Determine the (x, y) coordinate at the center of the cell enclosing the given text.  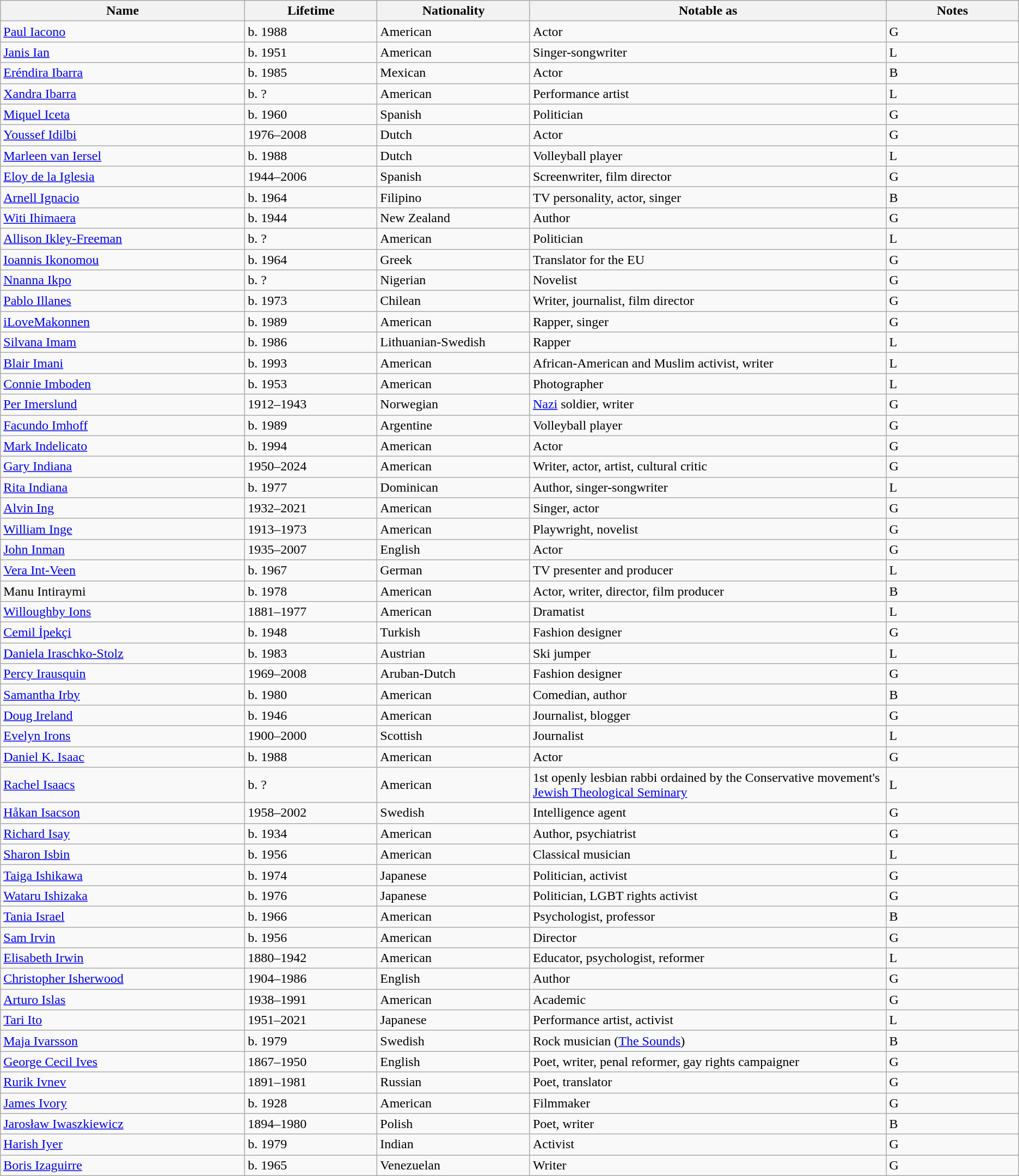
Wataru Ishizaka (123, 896)
Screenwriter, film director (708, 176)
b. 1978 (311, 591)
Boris Izaguirre (123, 1165)
Harish Iyer (123, 1144)
Rurik Ivnev (123, 1082)
b. 1928 (311, 1103)
1880–1942 (311, 958)
Writer, journalist, film director (708, 301)
Håkan Isacson (123, 813)
Politician, activist (708, 875)
Psychologist, professor (708, 916)
Pablo Illanes (123, 301)
1950–2024 (311, 467)
Richard Isay (123, 834)
Blair Imani (123, 363)
b. 1951 (311, 52)
b. 1994 (311, 446)
Tari Ito (123, 1020)
Manu Intiraymi (123, 591)
Actor, writer, director, film producer (708, 591)
Singer-songwriter (708, 52)
Turkish (454, 633)
Academic (708, 1000)
1881–1977 (311, 612)
Janis Ian (123, 52)
Vera Int-Veen (123, 570)
1912–1943 (311, 405)
1976–2008 (311, 135)
Author, singer-songwriter (708, 487)
Dominican (454, 487)
b. 1944 (311, 218)
Ski jumper (708, 653)
Novelist (708, 280)
Tania Israel (123, 916)
Doug Ireland (123, 715)
Classical musician (708, 854)
Eloy de la Iglesia (123, 176)
1894–1980 (311, 1124)
Ioannis Ikonomou (123, 260)
Daniel K. Isaac (123, 757)
Filmmaker (708, 1103)
Singer, actor (708, 508)
Nigerian (454, 280)
TV presenter and producer (708, 570)
b. 1960 (311, 114)
Connie Imboden (123, 384)
Performance artist (708, 94)
Name (123, 11)
Allison Ikley-Freeman (123, 238)
b. 1985 (311, 73)
Translator for the EU (708, 260)
James Ivory (123, 1103)
1944–2006 (311, 176)
Indian (454, 1144)
Aruban-Dutch (454, 674)
1932–2021 (311, 508)
Eréndira Ibarra (123, 73)
Maja Ivarsson (123, 1041)
1904–1986 (311, 979)
Activist (708, 1144)
b. 1973 (311, 301)
b. 1948 (311, 633)
Intelligence agent (708, 813)
Poet, writer (708, 1124)
German (454, 570)
Journalist, blogger (708, 715)
Mark Indelicato (123, 446)
b. 1965 (311, 1165)
b. 1983 (311, 653)
b. 1980 (311, 695)
Poet, translator (708, 1082)
Director (708, 937)
Youssef Idilbi (123, 135)
Alvin Ing (123, 508)
1867–1950 (311, 1062)
Facundo Imhoff (123, 425)
Samantha Irby (123, 695)
b. 1966 (311, 916)
Christopher Isherwood (123, 979)
Xandra Ibarra (123, 94)
1900–2000 (311, 736)
Marleen van Iersel (123, 156)
Notable as (708, 11)
Politician, LGBT rights activist (708, 896)
Poet, writer, penal reformer, gay rights campaigner (708, 1062)
Paul Iacono (123, 32)
Notes (953, 11)
b. 1934 (311, 834)
Filipino (454, 197)
Norwegian (454, 405)
Rachel Isaacs (123, 785)
Rita Indiana (123, 487)
Nazi soldier, writer (708, 405)
Austrian (454, 653)
Lifetime (311, 11)
Comedian, author (708, 695)
Russian (454, 1082)
Witi Ihimaera (123, 218)
Mexican (454, 73)
Rapper (708, 342)
African-American and Muslim activist, writer (708, 363)
Taiga Ishikawa (123, 875)
Polish (454, 1124)
Venezuelan (454, 1165)
Evelyn Irons (123, 736)
George Cecil Ives (123, 1062)
b. 1986 (311, 342)
Arturo Islas (123, 1000)
TV personality, actor, singer (708, 197)
Writer, actor, artist, cultural critic (708, 467)
b. 1976 (311, 896)
Photographer (708, 384)
Educator, psychologist, reformer (708, 958)
Miquel Iceta (123, 114)
1st openly lesbian rabbi ordained by the Conservative movement's Jewish Theological Seminary (708, 785)
1891–1981 (311, 1082)
Author, psychiatrist (708, 834)
Sharon Isbin (123, 854)
b. 1946 (311, 715)
Journalist (708, 736)
iLoveMakonnen (123, 322)
John Inman (123, 549)
b. 1953 (311, 384)
Greek (454, 260)
Performance artist, activist (708, 1020)
Daniela Iraschko-Stolz (123, 653)
b. 1977 (311, 487)
Per Imerslund (123, 405)
1969–2008 (311, 674)
b. 1974 (311, 875)
1958–2002 (311, 813)
b. 1993 (311, 363)
Chilean (454, 301)
Sam Irvin (123, 937)
Rock musician (The Sounds) (708, 1041)
1913–1973 (311, 529)
Cemil İpekçi (123, 633)
Jarosław Iwaszkiewicz (123, 1124)
Elisabeth Irwin (123, 958)
Rapper, singer (708, 322)
Dramatist (708, 612)
1938–1991 (311, 1000)
Nnanna Ikpo (123, 280)
1935–2007 (311, 549)
b. 1967 (311, 570)
New Zealand (454, 218)
Scottish (454, 736)
Lithuanian-Swedish (454, 342)
Arnell Ignacio (123, 197)
Gary Indiana (123, 467)
Playwright, novelist (708, 529)
Silvana Imam (123, 342)
Writer (708, 1165)
Willoughby Ions (123, 612)
William Inge (123, 529)
Nationality (454, 11)
Percy Irausquin (123, 674)
Argentine (454, 425)
1951–2021 (311, 1020)
